Output the [X, Y] coordinate of the center of the cell containing the given text.  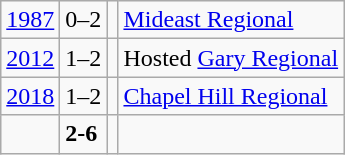
Chapel Hill Regional [231, 96]
2-6 [84, 134]
1987 [30, 20]
0–2 [84, 20]
Hosted Gary Regional [231, 58]
Mideast Regional [231, 20]
2018 [30, 96]
2012 [30, 58]
